Capture the cell that displays the provided text and extract its (X, Y) central coordinate. 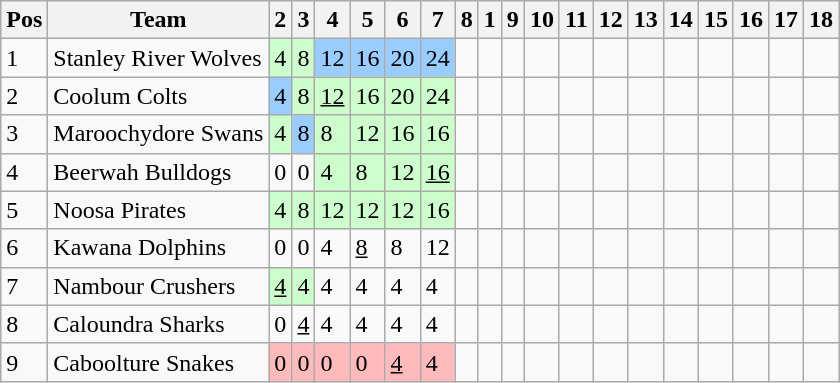
Maroochydore Swans (158, 134)
Team (158, 20)
Coolum Colts (158, 96)
Kawana Dolphins (158, 248)
Noosa Pirates (158, 210)
17 (786, 20)
10 (542, 20)
Stanley River Wolves (158, 58)
18 (822, 20)
Caboolture Snakes (158, 362)
13 (646, 20)
Beerwah Bulldogs (158, 172)
Nambour Crushers (158, 286)
15 (716, 20)
14 (680, 20)
Caloundra Sharks (158, 324)
11 (576, 20)
Pos (24, 20)
